For the text-containing cell, return its midpoint in (X, Y) coordinate format. 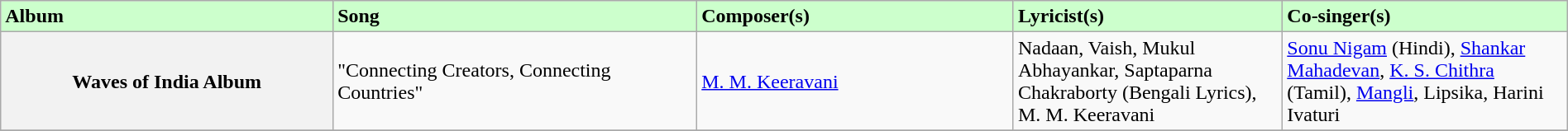
Co-singer(s) (1425, 16)
Nadaan, Vaish, Mukul Abhayankar, Saptaparna Chakraborty (Bengali Lyrics), M. M. Keeravani (1148, 81)
M. M. Keeravani (855, 81)
Sonu Nigam (Hindi), Shankar Mahadevan, K. S. Chithra (Tamil), Mangli, Lipsika, Harini Ivaturi (1425, 81)
"Connecting Creators, Connecting Countries" (515, 81)
Song (515, 16)
Lyricist(s) (1148, 16)
Waves of India Album (167, 81)
Composer(s) (855, 16)
Album (167, 16)
